Return (X, Y) of the center of cell containing provided text 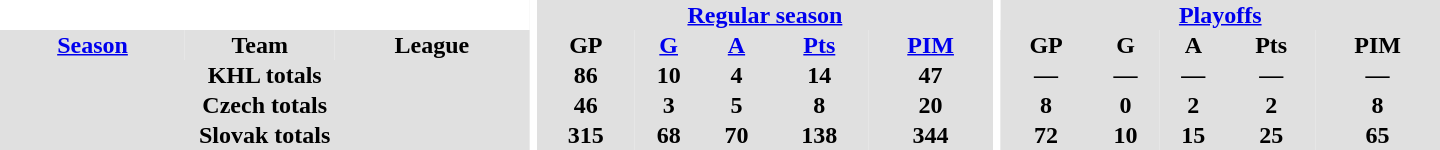
315 (586, 135)
138 (819, 135)
Czech totals (264, 105)
5 (737, 105)
68 (669, 135)
72 (1046, 135)
25 (1271, 135)
47 (930, 75)
344 (930, 135)
0 (1126, 105)
Team (260, 45)
Playoffs (1220, 15)
KHL totals (264, 75)
League (432, 45)
15 (1193, 135)
70 (737, 135)
65 (1378, 135)
Slovak totals (264, 135)
14 (819, 75)
Regular season (765, 15)
86 (586, 75)
20 (930, 105)
46 (586, 105)
4 (737, 75)
3 (669, 105)
Season (92, 45)
